Scan for the cell matching the given text and deliver its [x, y] coordinate at center. 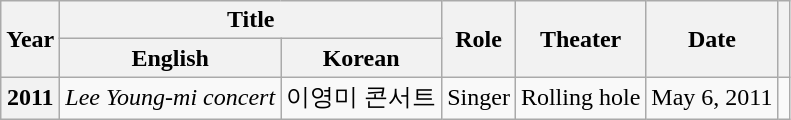
Title [251, 20]
Theater [580, 39]
Year [30, 39]
May 6, 2011 [712, 98]
Rolling hole [580, 98]
2011 [30, 98]
Lee Young-mi concert [170, 98]
이영미 콘서트 [362, 98]
Date [712, 39]
Singer [479, 98]
English [170, 58]
Role [479, 39]
Korean [362, 58]
